Provide the [x, y] coordinate of the cell's center where the given text is located.  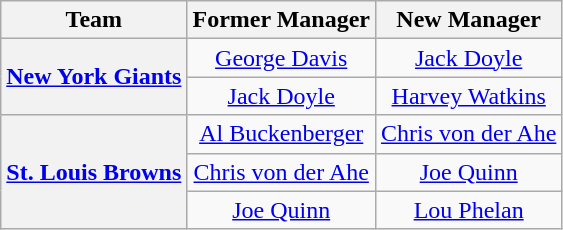
New York Giants [94, 77]
New Manager [468, 20]
St. Louis Browns [94, 172]
Team [94, 20]
George Davis [282, 58]
Al Buckenberger [282, 134]
Former Manager [282, 20]
Harvey Watkins [468, 96]
Lou Phelan [468, 210]
